From the cell containing the given text, extract its center point as (X, Y) coordinate. 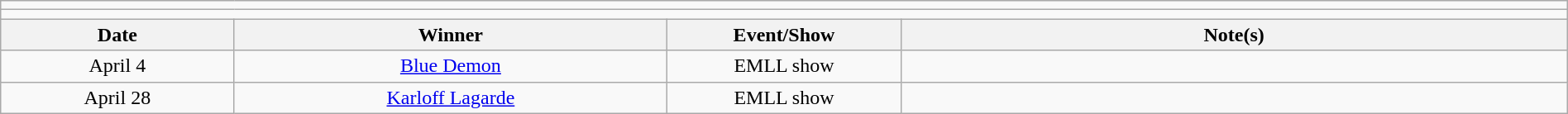
April 4 (117, 66)
Winner (451, 35)
Karloff Lagarde (451, 97)
April 28 (117, 97)
Event/Show (784, 35)
Blue Demon (451, 66)
Note(s) (1234, 35)
Date (117, 35)
